Detect which cell encompasses the target text, then output its (x, y) center coordinate. 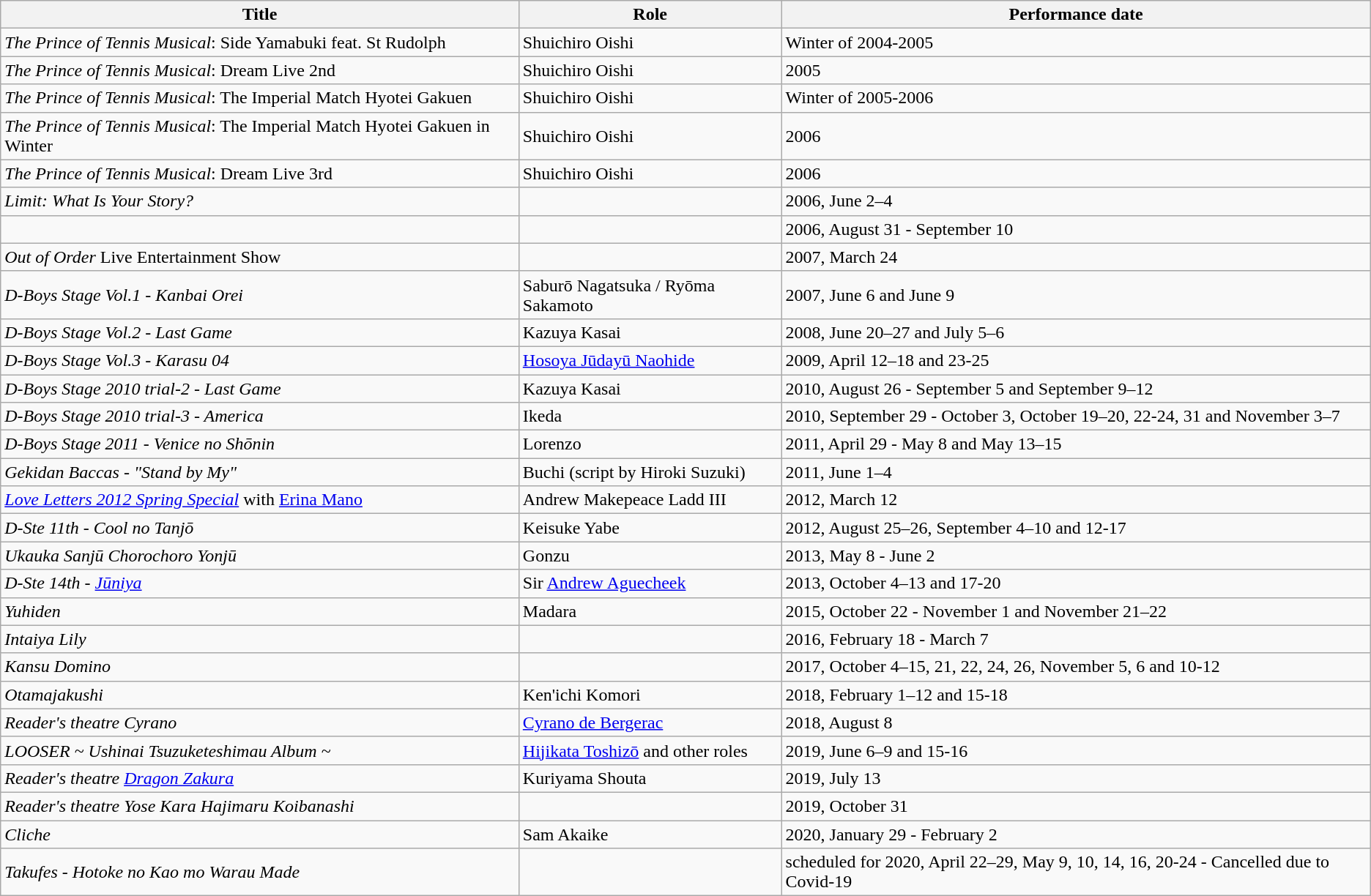
Title (260, 15)
Lorenzo (650, 444)
D-Boys Stage 2010 trial-2 - Last Game (260, 389)
The Prince of Tennis Musical: The Imperial Match Hyotei Gakuen (260, 98)
2019, June 6–9 and 15-16 (1076, 750)
Kansu Domino (260, 667)
scheduled for 2020, April 22–29, May 9, 10, 14, 16, 20-24 - Cancelled due to Covid-19 (1076, 873)
2006, June 2–4 (1076, 201)
The Prince of Tennis Musical: Side Yamabuki feat. St Rudolph (260, 42)
Love Letters 2012 Spring Special with Erina Mano (260, 500)
2007, June 6 and June 9 (1076, 294)
2005 (1076, 70)
Reader's theatre Cyrano (260, 723)
Ukauka Sanjū Chorochoro Yonjū (260, 556)
2009, April 12–18 and 23-25 (1076, 360)
Cyrano de Bergerac (650, 723)
2011, June 1–4 (1076, 472)
Madara (650, 611)
Intaiya Lily (260, 639)
Sir Andrew Aguecheek (650, 583)
2015, October 22 - November 1 and November 21–22 (1076, 611)
The Prince of Tennis Musical: The Imperial Match Hyotei Gakuen in Winter (260, 136)
2016, February 18 - March 7 (1076, 639)
Out of Order Live Entertainment Show (260, 257)
2012, March 12 (1076, 500)
Gonzu (650, 556)
D-Boys Stage Vol.3 - Karasu 04 (260, 360)
Winter of 2004-2005 (1076, 42)
2010, September 29 - October 3, October 19–20, 22-24, 31 and November 3–7 (1076, 417)
2012, August 25–26, September 4–10 and 12-17 (1076, 528)
D-Boys Stage Vol.2 - Last Game (260, 332)
2011, April 29 - May 8 and May 13–15 (1076, 444)
Reader's theatre Dragon Zakura (260, 778)
2010, August 26 - September 5 and September 9–12 (1076, 389)
2006, August 31 - September 10 (1076, 229)
2019, October 31 (1076, 806)
2017, October 4–15, 21, 22, 24, 26, November 5, 6 and 10-12 (1076, 667)
Performance date (1076, 15)
Hijikata Toshizō and other roles (650, 750)
Sam Akaike (650, 834)
2007, March 24 (1076, 257)
2013, October 4–13 and 17-20 (1076, 583)
2018, August 8 (1076, 723)
The Prince of Tennis Musical: Dream Live 2nd (260, 70)
Limit: What Is Your Story? (260, 201)
Saburō Nagatsuka / Ryōma Sakamoto (650, 294)
Takufes - Hotoke no Kao mo Warau Made (260, 873)
Otamajakushi (260, 695)
D-Boys Stage Vol.1 - Kanbai Orei (260, 294)
D-Boys Stage 2011 - Venice no Shōnin (260, 444)
2020, January 29 - February 2 (1076, 834)
Ken'ichi Komori (650, 695)
2008, June 20–27 and July 5–6 (1076, 332)
Kuriyama Shouta (650, 778)
D-Boys Stage 2010 trial-3 - America (260, 417)
Buchi (script by Hiroki Suzuki) (650, 472)
Role (650, 15)
2019, July 13 (1076, 778)
Ikeda (650, 417)
Winter of 2005-2006 (1076, 98)
2013, May 8 - June 2 (1076, 556)
2018, February 1–12 and 15-18 (1076, 695)
Cliche (260, 834)
Reader's theatre Yose Kara Hajimaru Koibanashi (260, 806)
The Prince of Tennis Musical: Dream Live 3rd (260, 173)
Keisuke Yabe (650, 528)
LOOSER ~ Ushinai Tsuzuketeshimau Album ~ (260, 750)
D-Ste 11th - Cool no Tanjō (260, 528)
Gekidan Baccas - "Stand by My" (260, 472)
Yuhiden (260, 611)
Hosoya Jūdayū Naohide (650, 360)
D-Ste 14th - Jūniya (260, 583)
Andrew Makepeace Ladd III (650, 500)
